Return the [x, y] coordinate for the center point of the cell that contains the specified text.  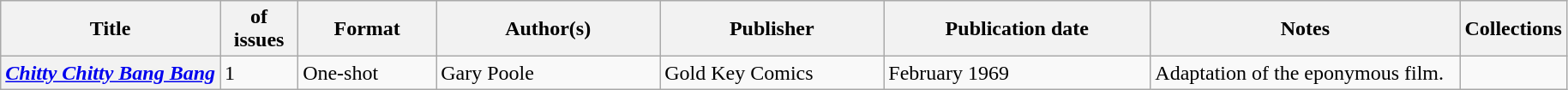
Gary Poole [549, 73]
Chitty Chitty Bang Bang [111, 73]
Adaptation of the eponymous film. [1305, 73]
Notes [1305, 29]
Collections [1513, 29]
of issues [259, 29]
Gold Key Comics [772, 73]
Format [367, 29]
February 1969 [1017, 73]
Publisher [772, 29]
One-shot [367, 73]
Publication date [1017, 29]
Author(s) [549, 29]
1 [259, 73]
Title [111, 29]
